For the text-containing cell, return its midpoint in [x, y] coordinate format. 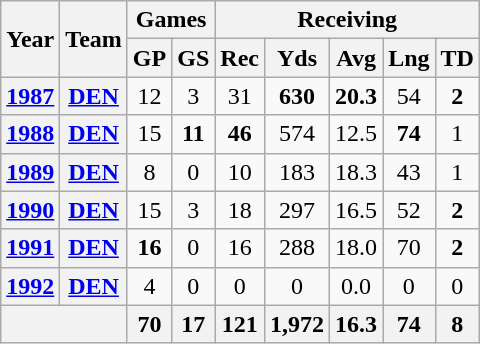
Team [94, 39]
46 [240, 134]
16.3 [356, 324]
GP [149, 58]
574 [298, 134]
Year [30, 39]
1,972 [298, 324]
1990 [30, 210]
121 [240, 324]
17 [194, 324]
Rec [240, 58]
16.5 [356, 210]
297 [298, 210]
Yds [298, 58]
Receiving [348, 20]
43 [409, 172]
12 [149, 96]
Lng [409, 58]
11 [194, 134]
4 [149, 286]
12.5 [356, 134]
183 [298, 172]
1991 [30, 248]
Games [170, 20]
52 [409, 210]
1989 [30, 172]
10 [240, 172]
18 [240, 210]
TD [457, 58]
GS [194, 58]
1988 [30, 134]
31 [240, 96]
20.3 [356, 96]
54 [409, 96]
0.0 [356, 286]
18.3 [356, 172]
630 [298, 96]
288 [298, 248]
Avg [356, 58]
1992 [30, 286]
18.0 [356, 248]
1987 [30, 96]
